For the text-containing cell, return its midpoint in (x, y) coordinate format. 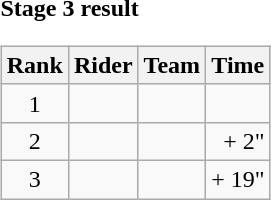
+ 19" (238, 179)
1 (34, 103)
Rider (103, 65)
Time (238, 65)
Rank (34, 65)
3 (34, 179)
+ 2" (238, 141)
2 (34, 141)
Team (172, 65)
